From the cell containing the given text, extract its center point as (X, Y) coordinate. 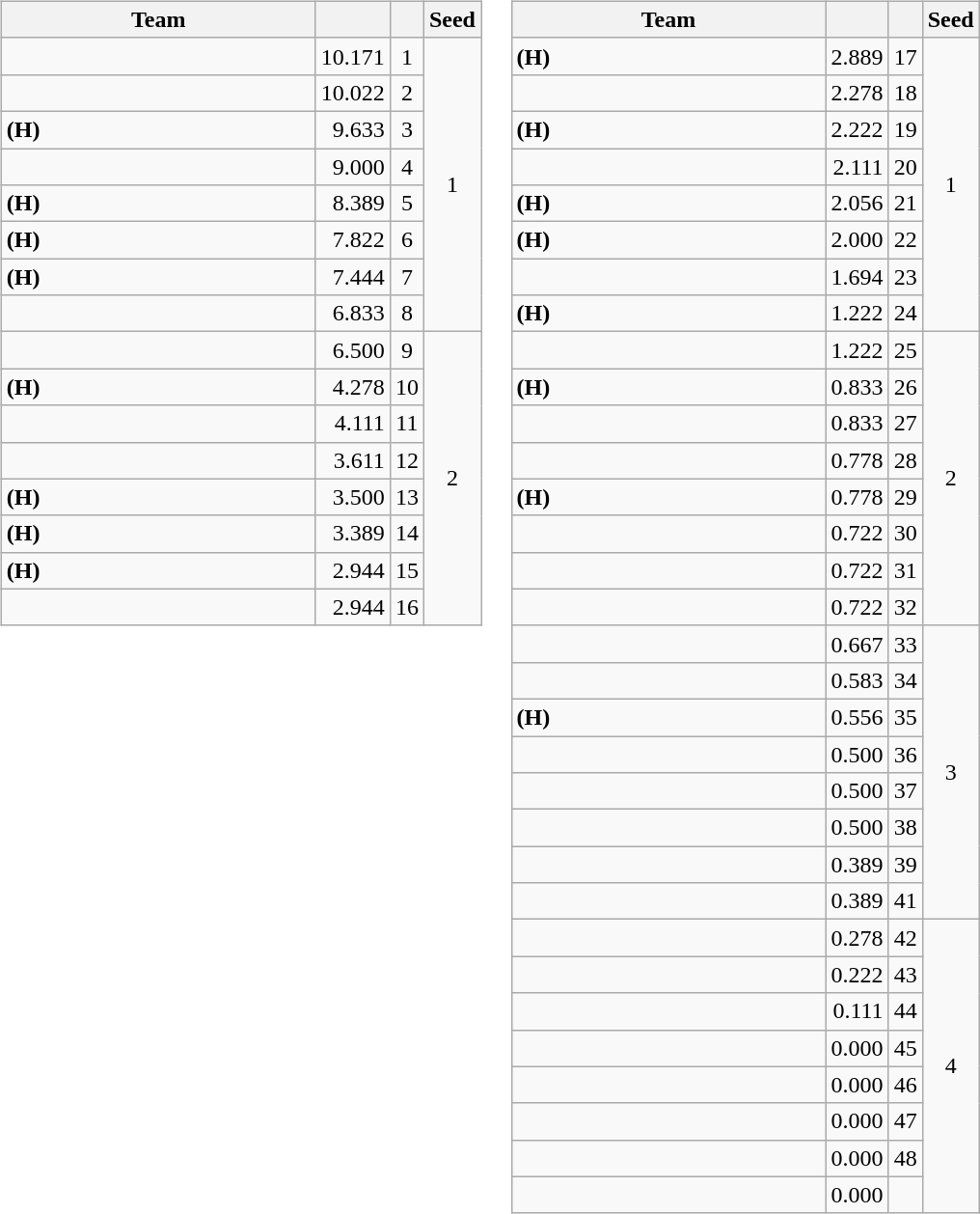
36 (905, 754)
10 (407, 387)
2.222 (857, 129)
10.022 (353, 93)
2.056 (857, 204)
2.000 (857, 240)
44 (905, 1011)
46 (905, 1085)
1.694 (857, 277)
8 (407, 314)
17 (905, 56)
13 (407, 497)
9.000 (353, 167)
12 (407, 460)
47 (905, 1121)
7.822 (353, 240)
6.500 (353, 350)
32 (905, 607)
0.583 (857, 680)
0.556 (857, 717)
42 (905, 938)
43 (905, 975)
2.111 (857, 167)
18 (905, 93)
26 (905, 387)
0.111 (857, 1011)
14 (407, 534)
8.389 (353, 204)
3.500 (353, 497)
7.444 (353, 277)
30 (905, 534)
0.222 (857, 975)
10.171 (353, 56)
2.278 (857, 93)
2.889 (857, 56)
6 (407, 240)
23 (905, 277)
9 (407, 350)
20 (905, 167)
7 (407, 277)
0.278 (857, 938)
11 (407, 424)
21 (905, 204)
29 (905, 497)
9.633 (353, 129)
6.833 (353, 314)
0.667 (857, 644)
3.611 (353, 460)
5 (407, 204)
16 (407, 607)
24 (905, 314)
35 (905, 717)
19 (905, 129)
45 (905, 1048)
22 (905, 240)
33 (905, 644)
37 (905, 791)
34 (905, 680)
41 (905, 901)
4.278 (353, 387)
25 (905, 350)
48 (905, 1158)
28 (905, 460)
4.111 (353, 424)
39 (905, 865)
3.389 (353, 534)
38 (905, 828)
15 (407, 570)
31 (905, 570)
27 (905, 424)
